For the text-containing cell, return its midpoint in [X, Y] coordinate format. 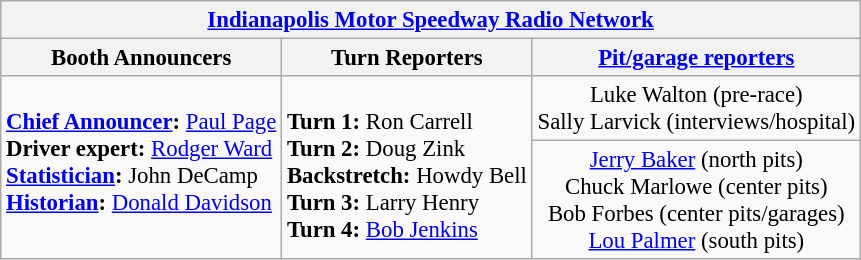
Chief Announcer: Paul Page Driver expert: Rodger Ward Statistician: John DeCamp Historian: Donald Davidson [142, 168]
Turn Reporters [408, 58]
Turn 1: Ron Carrell Turn 2: Doug Zink Backstretch: Howdy Bell Turn 3: Larry Henry Turn 4: Bob Jenkins [408, 168]
Luke Walton (pre-race)Sally Larvick (interviews/hospital) [696, 108]
Pit/garage reporters [696, 58]
Jerry Baker (north pits)Chuck Marlowe (center pits)Bob Forbes (center pits/garages)Lou Palmer (south pits) [696, 200]
Booth Announcers [142, 58]
Indianapolis Motor Speedway Radio Network [431, 20]
